Extract the [x, y] coordinate from the center of the cell holding the provided text.  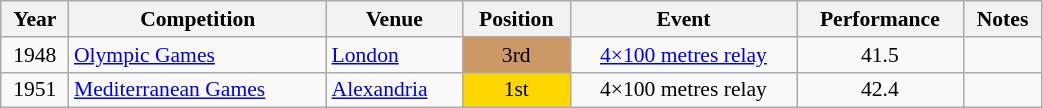
1951 [35, 90]
London [395, 55]
Performance [880, 19]
Notes [1002, 19]
Alexandria [395, 90]
41.5 [880, 55]
Position [516, 19]
Mediterranean Games [198, 90]
42.4 [880, 90]
Venue [395, 19]
Year [35, 19]
Olympic Games [198, 55]
Event [683, 19]
1st [516, 90]
3rd [516, 55]
1948 [35, 55]
Competition [198, 19]
